Extract the (X, Y) coordinate from the center of the cell holding the provided text.  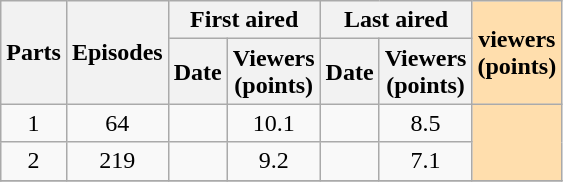
1 (34, 123)
viewers (points) (517, 52)
Parts (34, 52)
7.1 (426, 161)
219 (117, 161)
64 (117, 123)
Episodes (117, 52)
10.1 (274, 123)
8.5 (426, 123)
2 (34, 161)
First aired (244, 20)
9.2 (274, 161)
Last aired (396, 20)
